From the cell containing the given text, extract its center point as [x, y] coordinate. 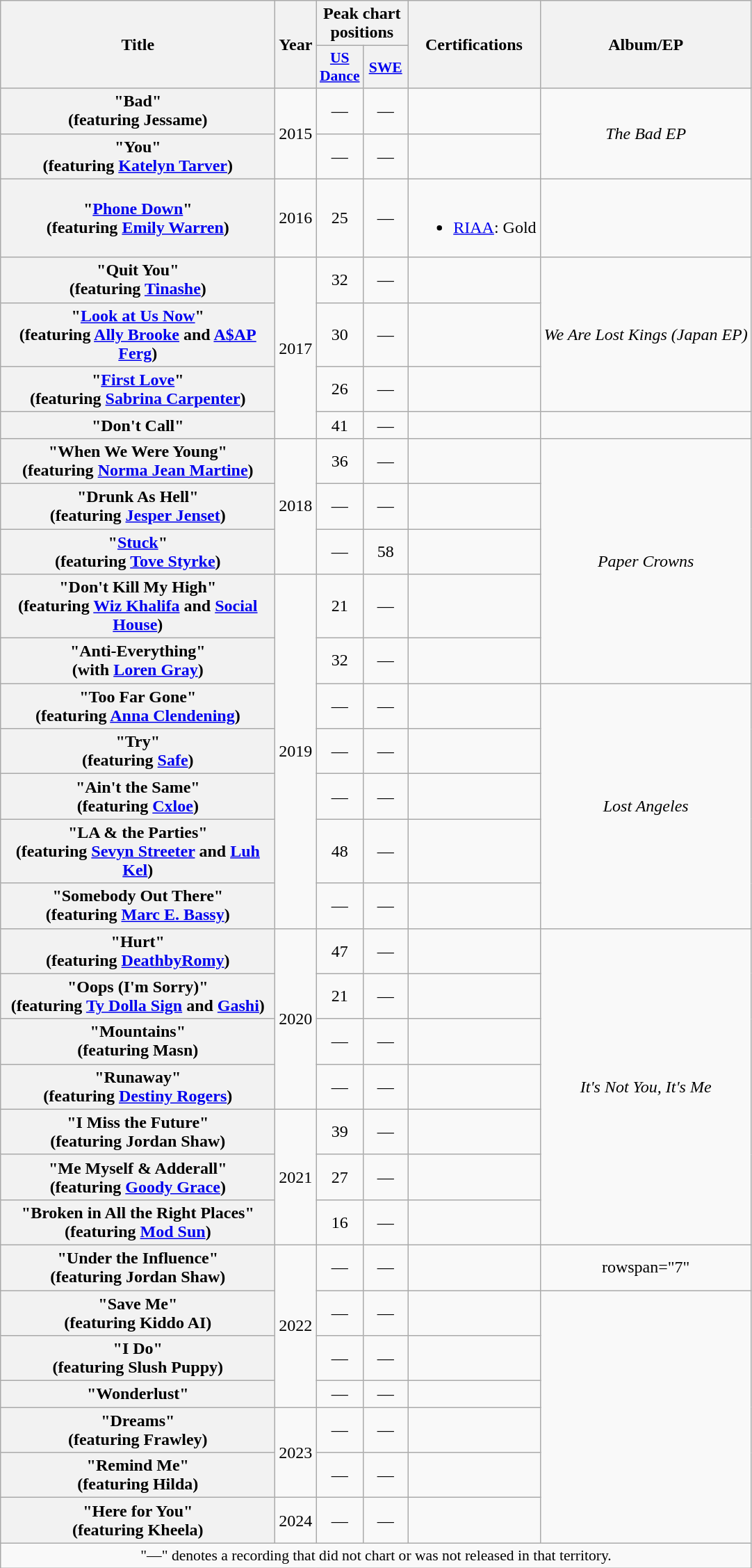
"Anti-Everything" (with Loren Gray) [138, 661]
"Don't Call" [138, 425]
25 [340, 218]
Paper Crowns [646, 560]
Title [138, 45]
"Save Me" (featuring Kiddo AI) [138, 1313]
"Stuck" (featuring Tove Styrke) [138, 551]
"First Love"(featuring Sabrina Carpenter) [138, 389]
2022 [296, 1325]
39 [340, 1132]
"I Do" (featuring Slush Puppy) [138, 1359]
"Remind Me" (featuring Hilda) [138, 1476]
2017 [296, 348]
27 [340, 1177]
48 [340, 851]
"Mountains" (featuring Masn) [138, 1042]
USDance [340, 67]
"Broken in All the Right Places" (featuring Mod Sun) [138, 1222]
"Try" (featuring Safe) [138, 751]
2015 [296, 134]
"When We Were Young" (featuring Norma Jean Martine) [138, 460]
The Bad EP [646, 134]
"Here for You" (featuring Kheela) [138, 1520]
"Under the Influence" (featuring Jordan Shaw) [138, 1267]
2024 [296, 1520]
"Drunk As Hell" (featuring Jesper Jenset) [138, 506]
Lost Angeles [646, 806]
"Phone Down"(featuring Emily Warren) [138, 218]
2019 [296, 751]
47 [340, 951]
SWE [386, 67]
RIAA: Gold [474, 218]
58 [386, 551]
"Bad"(featuring Jessame) [138, 111]
36 [340, 460]
2021 [296, 1177]
rowspan="7" [646, 1267]
"I Miss the Future"(featuring Jordan Shaw) [138, 1132]
2016 [296, 218]
We Are Lost Kings (Japan EP) [646, 334]
"Don't Kill My High" (featuring Wiz Khalifa and Social House) [138, 606]
2018 [296, 506]
30 [340, 334]
"Wonderlust" [138, 1394]
41 [340, 425]
"You"(featuring Katelyn Tarver) [138, 156]
16 [340, 1222]
"—" denotes a recording that did not chart or was not released in that territory. [377, 1555]
"Oops (I'm Sorry)" (featuring Ty Dolla Sign and Gashi) [138, 996]
It's Not You, It's Me [646, 1086]
Year [296, 45]
"Somebody Out There" (featuring Marc E. Bassy) [138, 905]
"LA & the Parties" (featuring Sevyn Streeter and Luh Kel) [138, 851]
"Dreams"(featuring Frawley) [138, 1430]
"Look at Us Now"(featuring Ally Brooke and A$AP Ferg) [138, 334]
2020 [296, 1019]
26 [340, 389]
2023 [296, 1453]
"Ain't the Same" (featuring Cxloe) [138, 797]
"Too Far Gone" (featuring Anna Clendening) [138, 706]
Peak chart positions [362, 24]
Album/EP [646, 45]
"Me Myself & Adderall" (featuring Goody Grace) [138, 1177]
Certifications [474, 45]
"Hurt" (featuring DeathbyRomy) [138, 951]
"Runaway" (featuring Destiny Rogers) [138, 1086]
"Quit You"(featuring Tinashe) [138, 280]
